Extract the [x, y] coordinate from the center of the cell holding the provided text.  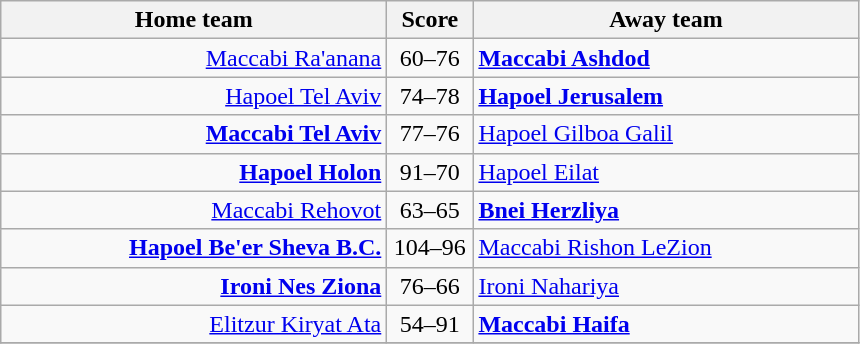
Hapoel Holon [194, 172]
Elitzur Kiryat Ata [194, 324]
60–76 [430, 58]
Maccabi Haifa [666, 324]
Hapoel Eilat [666, 172]
74–78 [430, 96]
76–66 [430, 286]
77–76 [430, 134]
Score [430, 20]
Maccabi Ra'anana [194, 58]
54–91 [430, 324]
91–70 [430, 172]
63–65 [430, 210]
Ironi Nahariya [666, 286]
Bnei Herzliya [666, 210]
Maccabi Ashdod [666, 58]
104–96 [430, 248]
Ironi Nes Ziona [194, 286]
Home team [194, 20]
Away team [666, 20]
Maccabi Tel Aviv [194, 134]
Hapoel Tel Aviv [194, 96]
Hapoel Be'er Sheva B.C. [194, 248]
Hapoel Gilboa Galil [666, 134]
Hapoel Jerusalem [666, 96]
Maccabi Rehovot [194, 210]
Maccabi Rishon LeZion [666, 248]
